Return [X, Y] of the center of cell containing provided text 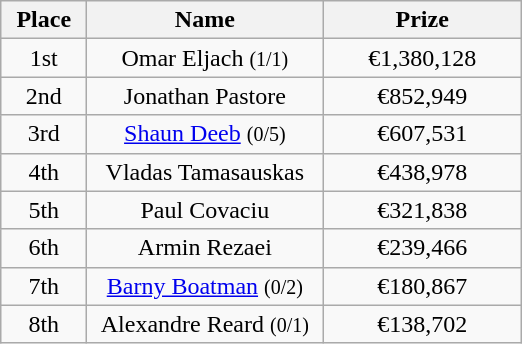
€180,867 [422, 286]
Alexandre Reard (0/1) [205, 324]
4th [44, 172]
€138,702 [422, 324]
2nd [44, 96]
Barny Boatman (0/2) [205, 286]
8th [44, 324]
€852,949 [422, 96]
€1,380,128 [422, 58]
7th [44, 286]
Omar Eljach (1/1) [205, 58]
€321,838 [422, 210]
6th [44, 248]
3rd [44, 134]
€607,531 [422, 134]
5th [44, 210]
Prize [422, 20]
Place [44, 20]
€239,466 [422, 248]
Vladas Tamasauskas [205, 172]
Armin Rezaei [205, 248]
Name [205, 20]
Paul Covaciu [205, 210]
€438,978 [422, 172]
Jonathan Pastore [205, 96]
1st [44, 58]
Shaun Deeb (0/5) [205, 134]
